From the cell containing the given text, extract its center point as [X, Y] coordinate. 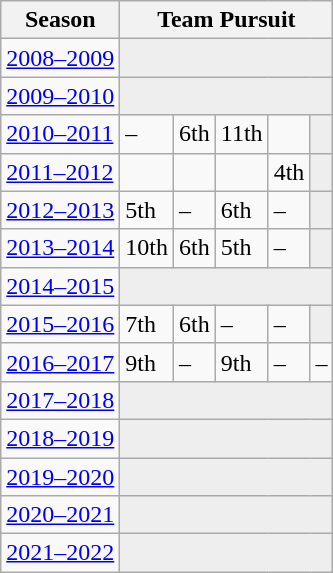
Team Pursuit [226, 20]
11th [242, 134]
2015–2016 [60, 324]
2012–2013 [60, 210]
Season [60, 20]
2018–2019 [60, 438]
4th [289, 172]
2019–2020 [60, 477]
2016–2017 [60, 362]
2009–2010 [60, 96]
2021–2022 [60, 553]
7th [147, 324]
2020–2021 [60, 515]
2010–2011 [60, 134]
2011–2012 [60, 172]
2008–2009 [60, 58]
10th [147, 248]
2014–2015 [60, 286]
2017–2018 [60, 400]
2013–2014 [60, 248]
